Provide the (x, y) coordinate of the cell's center where the given text is located.  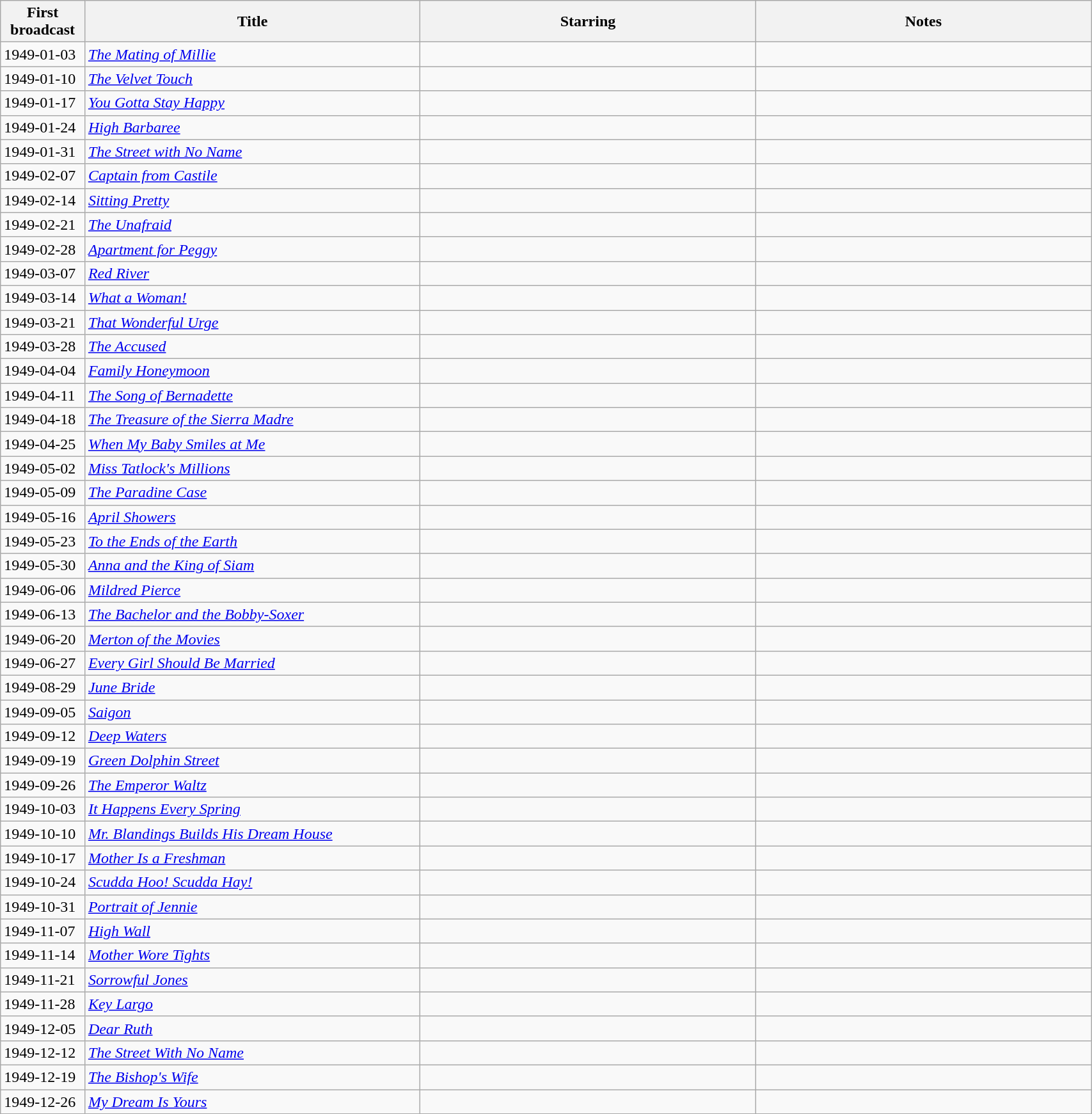
Family Honeymoon (252, 371)
Portrait of Jennie (252, 907)
1949-04-25 (43, 444)
The Song of Bernadette (252, 395)
1949-12-05 (43, 1028)
1949-11-21 (43, 980)
Sitting Pretty (252, 200)
June Bride (252, 687)
That Wonderful Urge (252, 322)
High Barbaree (252, 127)
1949-11-28 (43, 1004)
1949-09-19 (43, 761)
1949-12-26 (43, 1101)
April Showers (252, 517)
1949-10-24 (43, 882)
Miss Tatlock's Millions (252, 468)
1949-03-07 (43, 273)
Merton of the Movies (252, 639)
Green Dolphin Street (252, 761)
1949-02-14 (43, 200)
1949-10-17 (43, 858)
The Street with No Name (252, 152)
Dear Ruth (252, 1028)
First broadcast (43, 22)
1949-03-28 (43, 347)
1949-08-29 (43, 687)
1949-01-31 (43, 152)
1949-05-16 (43, 517)
1949-10-03 (43, 809)
Mr. Blandings Builds His Dream House (252, 834)
Starring (588, 22)
Mother Wore Tights (252, 955)
1949-03-21 (43, 322)
What a Woman! (252, 298)
1949-03-14 (43, 298)
1949-12-19 (43, 1077)
1949-12-12 (43, 1053)
You Gotta Stay Happy (252, 103)
1949-02-28 (43, 249)
1949-04-11 (43, 395)
1949-04-18 (43, 420)
Mildred Pierce (252, 590)
1949-01-03 (43, 54)
Sorrowful Jones (252, 980)
The Unafraid (252, 225)
1949-10-31 (43, 907)
Key Largo (252, 1004)
High Wall (252, 931)
The Street With No Name (252, 1053)
The Treasure of the Sierra Madre (252, 420)
It Happens Every Spring (252, 809)
The Bishop's Wife (252, 1077)
Title (252, 22)
1949-01-24 (43, 127)
The Emperor Waltz (252, 785)
Red River (252, 273)
Anna and the King of Siam (252, 566)
The Velvet Touch (252, 79)
The Accused (252, 347)
Saigon (252, 712)
1949-06-27 (43, 663)
1949-01-17 (43, 103)
1949-11-07 (43, 931)
1949-09-26 (43, 785)
1949-06-13 (43, 614)
1949-06-20 (43, 639)
1949-01-10 (43, 79)
1949-11-14 (43, 955)
1949-05-09 (43, 493)
1949-02-21 (43, 225)
1949-05-30 (43, 566)
1949-09-05 (43, 712)
Apartment for Peggy (252, 249)
Deep Waters (252, 736)
The Mating of Millie (252, 54)
1949-10-10 (43, 834)
The Paradine Case (252, 493)
1949-09-12 (43, 736)
1949-04-04 (43, 371)
Scudda Hoo! Scudda Hay! (252, 882)
Notes (923, 22)
1949-05-23 (43, 541)
Mother Is a Freshman (252, 858)
When My Baby Smiles at Me (252, 444)
Captain from Castile (252, 176)
1949-02-07 (43, 176)
The Bachelor and the Bobby-Soxer (252, 614)
1949-06-06 (43, 590)
My Dream Is Yours (252, 1101)
1949-05-02 (43, 468)
Every Girl Should Be Married (252, 663)
To the Ends of the Earth (252, 541)
